Locate the cell with the specified text and output its (X, Y) center coordinate. 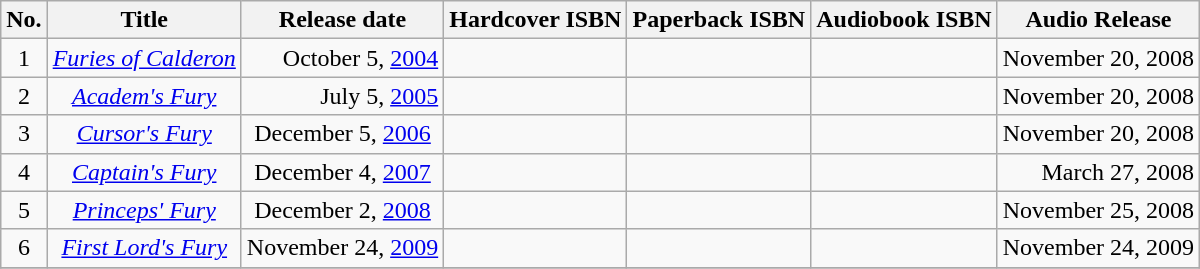
July 5, 2005 (342, 96)
1 (24, 58)
No. (24, 20)
3 (24, 134)
Audio Release (1098, 20)
4 (24, 172)
October 5, 2004 (342, 58)
5 (24, 210)
2 (24, 96)
Cursor's Fury (144, 134)
Paperback ISBN (719, 20)
Release date (342, 20)
Audiobook ISBN (904, 20)
First Lord's Fury (144, 248)
6 (24, 248)
Title (144, 20)
Captain's Fury (144, 172)
Furies of Calderon (144, 58)
December 2, 2008 (342, 210)
Princeps' Fury (144, 210)
December 5, 2006 (342, 134)
Academ's Fury (144, 96)
March 27, 2008 (1098, 172)
Hardcover ISBN (536, 20)
November 25, 2008 (1098, 210)
December 4, 2007 (342, 172)
